Detect which cell encompasses the target text, then output its [x, y] center coordinate. 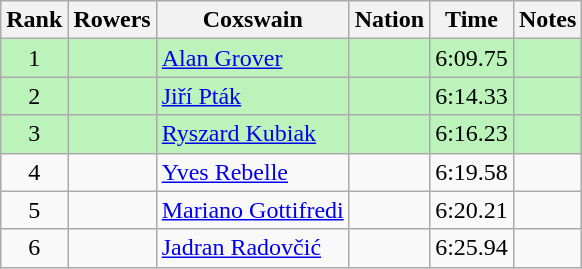
Nation [389, 20]
5 [34, 210]
6:09.75 [472, 58]
Yves Rebelle [252, 172]
Mariano Gottifredi [252, 210]
Ryszard Kubiak [252, 134]
6:16.23 [472, 134]
Jadran Radovčić [252, 248]
3 [34, 134]
2 [34, 96]
Notes [547, 20]
Rank [34, 20]
Time [472, 20]
6:20.21 [472, 210]
Jiří Pták [252, 96]
Alan Grover [252, 58]
4 [34, 172]
6 [34, 248]
6:25.94 [472, 248]
Rowers [112, 20]
6:14.33 [472, 96]
6:19.58 [472, 172]
Coxswain [252, 20]
1 [34, 58]
